Identify which cell holds the provided text, then report its [x, y] central coordinate. 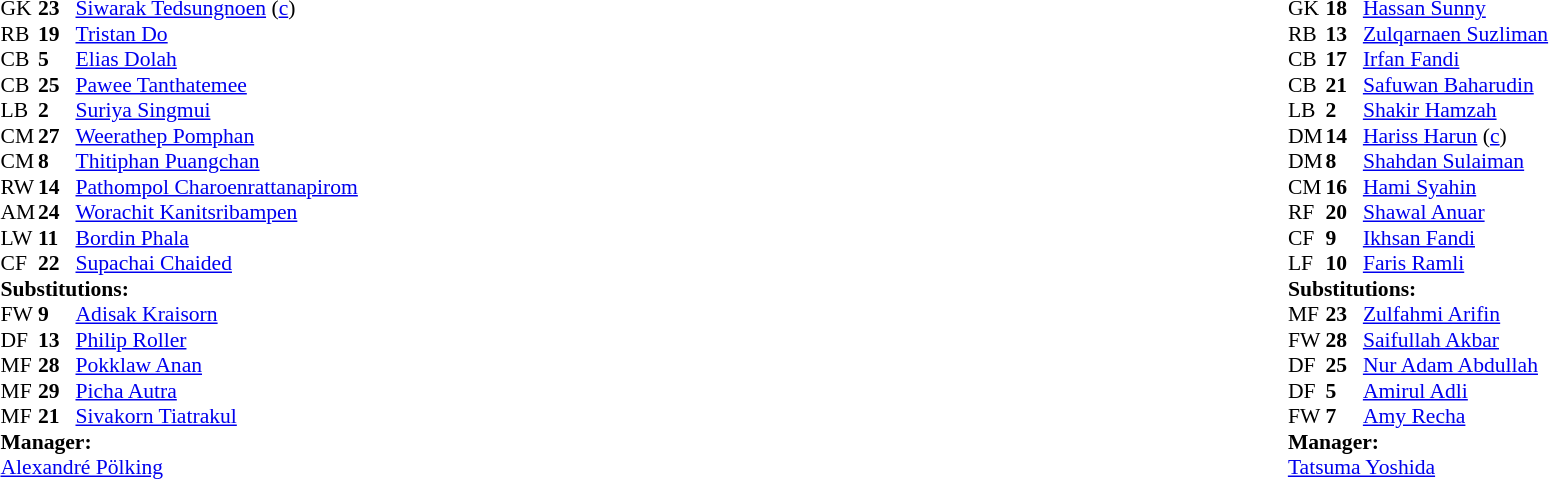
Hami Syahin [1456, 187]
Ikhsan Fandi [1456, 238]
16 [1344, 187]
10 [1344, 263]
20 [1344, 213]
7 [1344, 417]
Pokklaw Anan [217, 365]
Weerathep Pomphan [217, 136]
AM [19, 213]
19 [57, 34]
RF [1307, 213]
29 [57, 391]
Safuwan Baharudin [1456, 85]
Supachai Chaided [217, 263]
17 [1344, 59]
27 [57, 136]
Picha Autra [217, 391]
Thitiphan Puangchan [217, 161]
Tristan Do [217, 34]
Worachit Kanitsribampen [217, 213]
Irfan Fandi [1456, 59]
23 [1344, 315]
Saifullah Akbar [1456, 340]
Nur Adam Abdullah [1456, 365]
Adisak Kraisorn [217, 315]
LW [19, 238]
LF [1307, 263]
Philip Roller [217, 340]
Faris Ramli [1456, 263]
Suriya Singmui [217, 111]
24 [57, 213]
22 [57, 263]
RW [19, 187]
Pathompol Charoenrattanapirom [217, 187]
Zulfahmi Arifin [1456, 315]
Shakir Hamzah [1456, 111]
Hariss Harun (c) [1456, 136]
11 [57, 238]
Pawee Tanthatemee [217, 85]
Elias Dolah [217, 59]
Bordin Phala [217, 238]
Amy Recha [1456, 417]
Sivakorn Tiatrakul [217, 417]
Shawal Anuar [1456, 213]
Amirul Adli [1456, 391]
Zulqarnaen Suzliman [1456, 34]
Shahdan Sulaiman [1456, 161]
